Determine the [X, Y] coordinate at the center of the cell enclosing the given text.  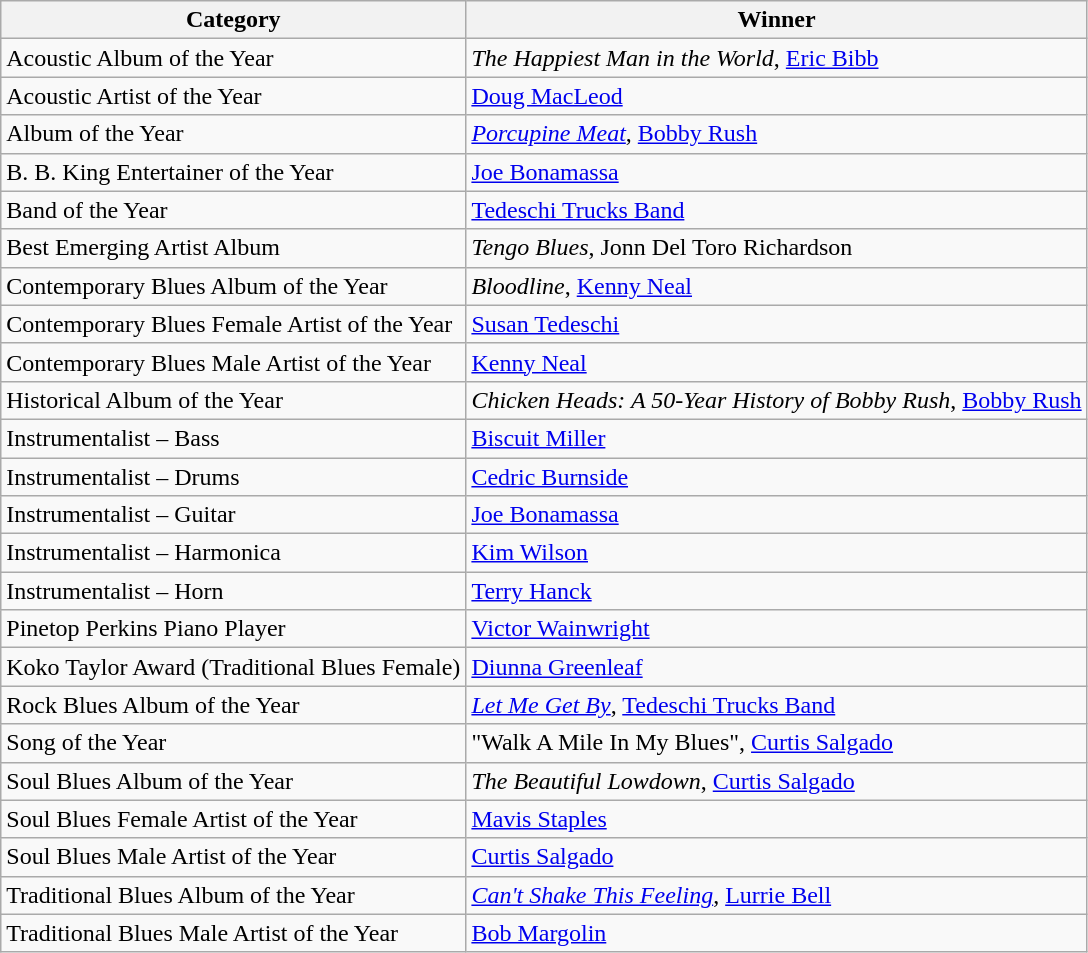
Traditional Blues Male Artist of the Year [234, 933]
Soul Blues Female Artist of the Year [234, 819]
Doug MacLeod [776, 96]
Album of the Year [234, 134]
Soul Blues Album of the Year [234, 781]
Instrumentalist – Harmonica [234, 553]
Contemporary Blues Male Artist of the Year [234, 362]
Susan Tedeschi [776, 324]
Acoustic Album of the Year [234, 58]
Winner [776, 20]
Tedeschi Trucks Band [776, 210]
Pinetop Perkins Piano Player [234, 629]
Band of the Year [234, 210]
Koko Taylor Award (Traditional Blues Female) [234, 667]
Historical Album of the Year [234, 400]
Biscuit Miller [776, 438]
Kim Wilson [776, 553]
Tengo Blues, Jonn Del Toro Richardson [776, 248]
The Beautiful Lowdown, Curtis Salgado [776, 781]
The Happiest Man in the World, Eric Bibb [776, 58]
Kenny Neal [776, 362]
Porcupine Meat, Bobby Rush [776, 134]
Soul Blues Male Artist of the Year [234, 857]
Traditional Blues Album of the Year [234, 895]
Category [234, 20]
Instrumentalist – Guitar [234, 515]
Curtis Salgado [776, 857]
Bob Margolin [776, 933]
Instrumentalist – Bass [234, 438]
Diunna Greenleaf [776, 667]
Bloodline, Kenny Neal [776, 286]
Contemporary Blues Female Artist of the Year [234, 324]
Cedric Burnside [776, 477]
Best Emerging Artist Album [234, 248]
B. B. King Entertainer of the Year [234, 172]
"Walk A Mile In My Blues", Curtis Salgado [776, 743]
Chicken Heads: A 50-Year History of Bobby Rush, Bobby Rush [776, 400]
Instrumentalist – Horn [234, 591]
Rock Blues Album of the Year [234, 705]
Contemporary Blues Album of the Year [234, 286]
Terry Hanck [776, 591]
Instrumentalist – Drums [234, 477]
Can't Shake This Feeling, Lurrie Bell [776, 895]
Acoustic Artist of the Year [234, 96]
Victor Wainwright [776, 629]
Let Me Get By, Tedeschi Trucks Band [776, 705]
Mavis Staples [776, 819]
Song of the Year [234, 743]
